Return [X, Y] of the center of cell containing provided text 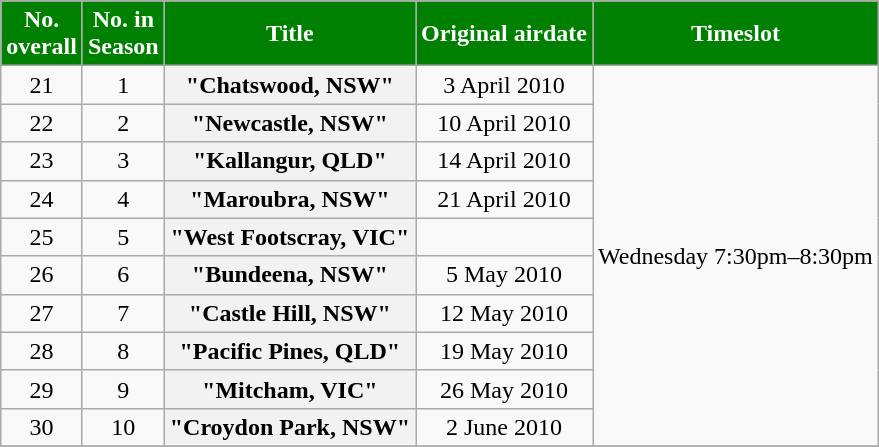
9 [123, 389]
1 [123, 85]
4 [123, 199]
3 April 2010 [504, 85]
23 [42, 161]
5 [123, 237]
25 [42, 237]
"Maroubra, NSW" [290, 199]
"Castle Hill, NSW" [290, 313]
2 June 2010 [504, 427]
24 [42, 199]
7 [123, 313]
5 May 2010 [504, 275]
3 [123, 161]
21 [42, 85]
30 [42, 427]
No. in Season [123, 34]
26 May 2010 [504, 389]
19 May 2010 [504, 351]
Original airdate [504, 34]
10 [123, 427]
26 [42, 275]
Timeslot [736, 34]
"Bundeena, NSW" [290, 275]
29 [42, 389]
No. overall [42, 34]
14 April 2010 [504, 161]
"Mitcham, VIC" [290, 389]
28 [42, 351]
"Croydon Park, NSW" [290, 427]
6 [123, 275]
"Newcastle, NSW" [290, 123]
10 April 2010 [504, 123]
"Kallangur, QLD" [290, 161]
22 [42, 123]
"Chatswood, NSW" [290, 85]
"Pacific Pines, QLD" [290, 351]
2 [123, 123]
Title [290, 34]
27 [42, 313]
8 [123, 351]
21 April 2010 [504, 199]
12 May 2010 [504, 313]
"West Footscray, VIC" [290, 237]
Wednesday 7:30pm–8:30pm [736, 256]
